Determine the (x, y) coordinate at the center of the cell enclosing the given text.  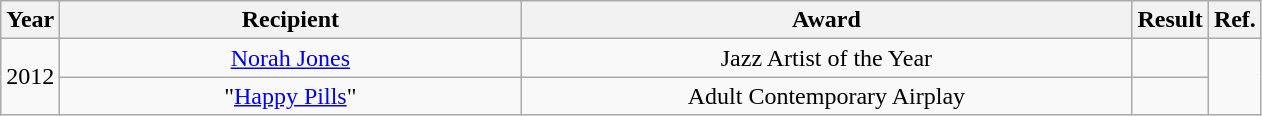
Norah Jones (290, 58)
Adult Contemporary Airplay (826, 96)
"Happy Pills" (290, 96)
Jazz Artist of the Year (826, 58)
Result (1170, 20)
Ref. (1234, 20)
2012 (30, 77)
Award (826, 20)
Year (30, 20)
Recipient (290, 20)
